Pinpoint the cell where the given text exists, returning its (X, Y) midpoint coordinate. 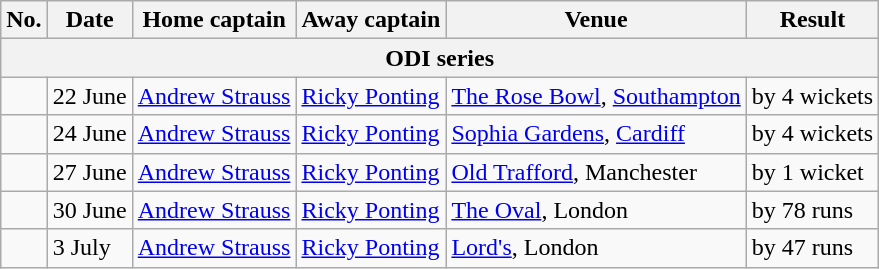
by 47 runs (812, 248)
by 1 wicket (812, 172)
Lord's, London (596, 248)
Result (812, 20)
30 June (90, 210)
ODI series (440, 58)
No. (24, 20)
Sophia Gardens, Cardiff (596, 134)
27 June (90, 172)
The Rose Bowl, Southampton (596, 96)
Venue (596, 20)
Old Trafford, Manchester (596, 172)
Date (90, 20)
The Oval, London (596, 210)
3 July (90, 248)
Home captain (214, 20)
24 June (90, 134)
by 78 runs (812, 210)
22 June (90, 96)
Away captain (371, 20)
